Output the [x, y] coordinate of the center of the cell containing the given text.  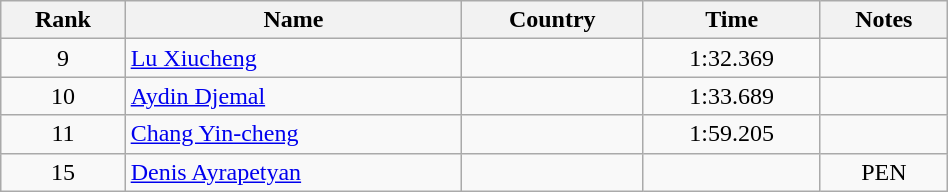
15 [63, 172]
Country [552, 20]
1:32.369 [732, 58]
9 [63, 58]
Notes [884, 20]
Aydin Djemal [293, 96]
1:59.205 [732, 134]
PEN [884, 172]
Denis Ayrapetyan [293, 172]
10 [63, 96]
Name [293, 20]
Time [732, 20]
11 [63, 134]
1:33.689 [732, 96]
Chang Yin-cheng [293, 134]
Lu Xiucheng [293, 58]
Rank [63, 20]
